Pinpoint the cell where the given text exists, returning its [x, y] midpoint coordinate. 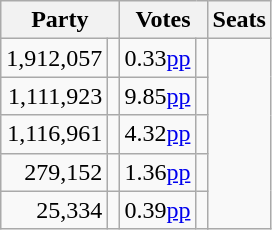
9.85pp [158, 96]
1,116,961 [54, 134]
1,912,057 [54, 58]
Seats [239, 20]
4.32pp [158, 134]
0.33pp [158, 58]
1.36pp [158, 172]
279,152 [54, 172]
0.39pp [158, 210]
25,334 [54, 210]
Party [60, 20]
1,111,923 [54, 96]
Votes [163, 20]
